Return [X, Y] of the center of cell containing provided text 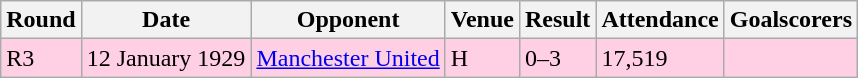
Attendance [660, 20]
Manchester United [348, 58]
Goalscorers [790, 20]
H [482, 58]
12 January 1929 [166, 58]
17,519 [660, 58]
Venue [482, 20]
Round [41, 20]
R3 [41, 58]
Opponent [348, 20]
Result [557, 20]
0–3 [557, 58]
Date [166, 20]
